Return [x, y] of the center of cell containing provided text 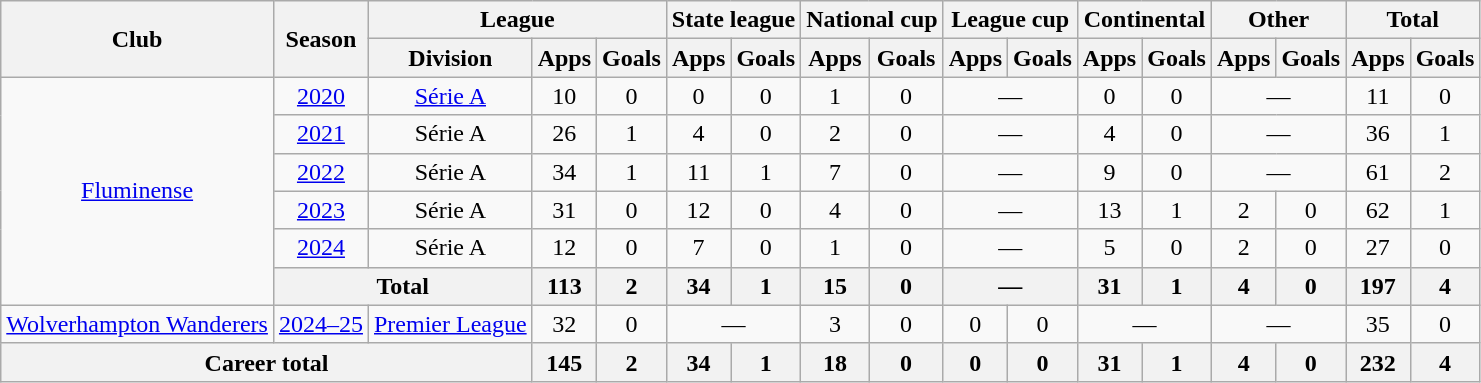
9 [1109, 172]
2023 [320, 210]
18 [835, 362]
35 [1378, 324]
League [517, 20]
5 [1109, 248]
197 [1378, 286]
Wolverhampton Wanderers [138, 324]
Club [138, 39]
3 [835, 324]
27 [1378, 248]
Career total [266, 362]
Continental [1144, 20]
State league [733, 20]
Premier League [450, 324]
2020 [320, 96]
2024 [320, 248]
Season [320, 39]
Other [1278, 20]
2024–25 [320, 324]
61 [1378, 172]
League cup [1010, 20]
Fluminense [138, 191]
62 [1378, 210]
Division [450, 58]
2021 [320, 134]
36 [1378, 134]
National cup [872, 20]
15 [835, 286]
32 [564, 324]
232 [1378, 362]
10 [564, 96]
2022 [320, 172]
26 [564, 134]
13 [1109, 210]
113 [564, 286]
145 [564, 362]
